Output the [X, Y] coordinate of the center of the cell containing the given text.  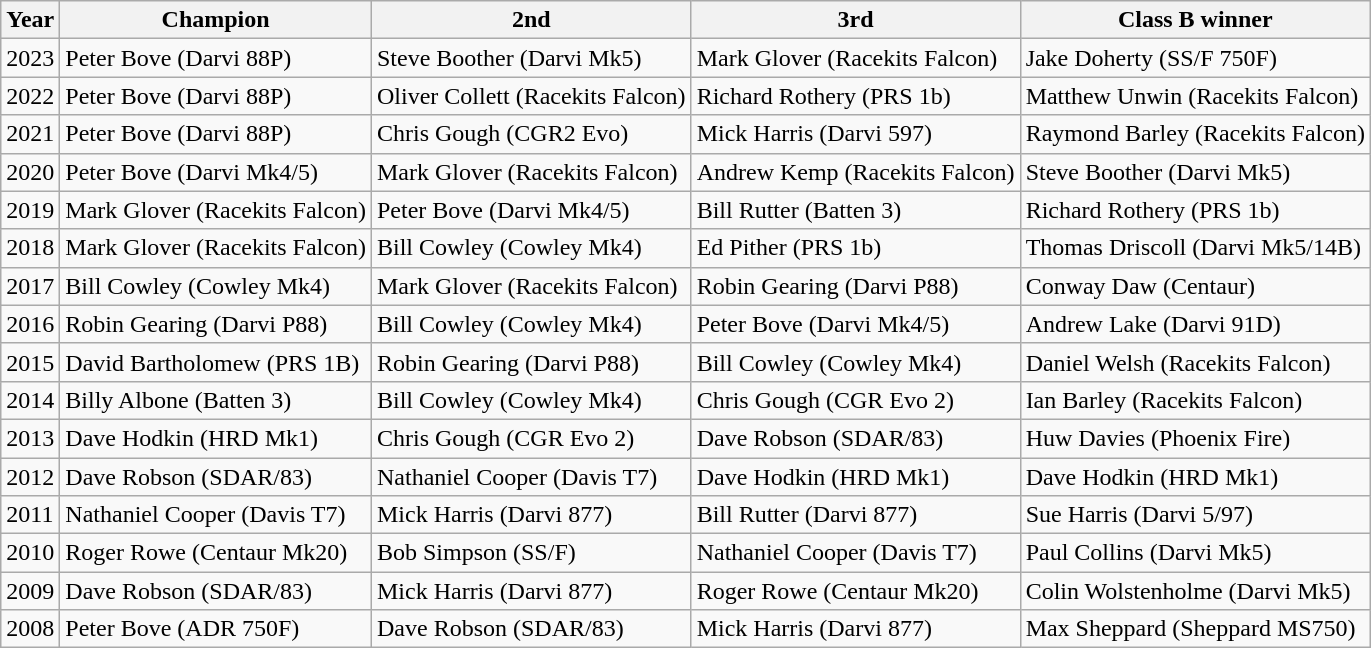
3rd [856, 20]
2008 [30, 629]
2019 [30, 210]
2012 [30, 477]
Paul Collins (Darvi Mk5) [1195, 553]
Thomas Driscoll (Darvi Mk5/14B) [1195, 248]
Ed Pither (PRS 1b) [856, 248]
Mick Harris (Darvi 597) [856, 134]
2022 [30, 96]
2013 [30, 438]
Daniel Welsh (Racekits Falcon) [1195, 362]
David Bartholomew (PRS 1B) [216, 362]
2021 [30, 134]
Peter Bove (ADR 750F) [216, 629]
Raymond Barley (Racekits Falcon) [1195, 134]
2020 [30, 172]
Champion [216, 20]
Conway Daw (Centaur) [1195, 286]
Class B winner [1195, 20]
2018 [30, 248]
Max Sheppard (Sheppard MS750) [1195, 629]
2016 [30, 324]
2011 [30, 515]
Andrew Kemp (Racekits Falcon) [856, 172]
Colin Wolstenholme (Darvi Mk5) [1195, 591]
2nd [531, 20]
2014 [30, 400]
Sue Harris (Darvi 5/97) [1195, 515]
Bill Rutter (Darvi 877) [856, 515]
2010 [30, 553]
Billy Albone (Batten 3) [216, 400]
Huw Davies (Phoenix Fire) [1195, 438]
Chris Gough (CGR2 Evo) [531, 134]
Jake Doherty (SS/F 750F) [1195, 58]
Matthew Unwin (Racekits Falcon) [1195, 96]
2023 [30, 58]
Ian Barley (Racekits Falcon) [1195, 400]
2017 [30, 286]
Bob Simpson (SS/F) [531, 553]
Year [30, 20]
2009 [30, 591]
2015 [30, 362]
Oliver Collett (Racekits Falcon) [531, 96]
Andrew Lake (Darvi 91D) [1195, 324]
Bill Rutter (Batten 3) [856, 210]
